Extract the (X, Y) coordinate from the center of the cell holding the provided text.  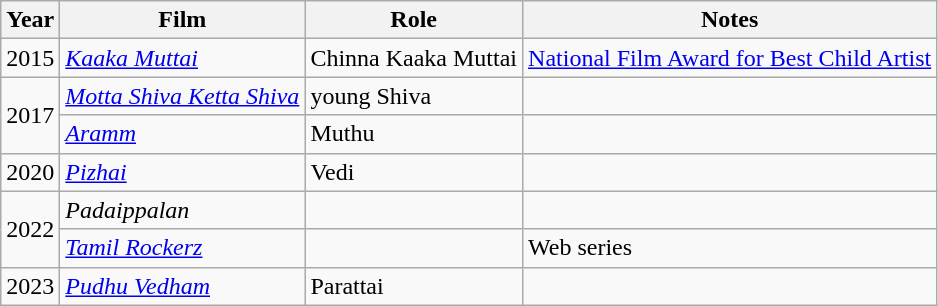
Pudhu Vedham (182, 286)
Role (414, 20)
Notes (730, 20)
Parattai (414, 286)
Padaippalan (182, 210)
Web series (730, 248)
Tamil Rockerz (182, 248)
2022 (30, 229)
Pizhai (182, 172)
Motta Shiva Ketta Shiva (182, 96)
young Shiva (414, 96)
Kaaka Muttai (182, 58)
2015 (30, 58)
2023 (30, 286)
Muthu (414, 134)
Year (30, 20)
2017 (30, 115)
National Film Award for Best Child Artist (730, 58)
Film (182, 20)
Chinna Kaaka Muttai (414, 58)
2020 (30, 172)
Vedi (414, 172)
Aramm (182, 134)
